Find where the given text appears and provide that cell's center as [X, Y] coordinate. 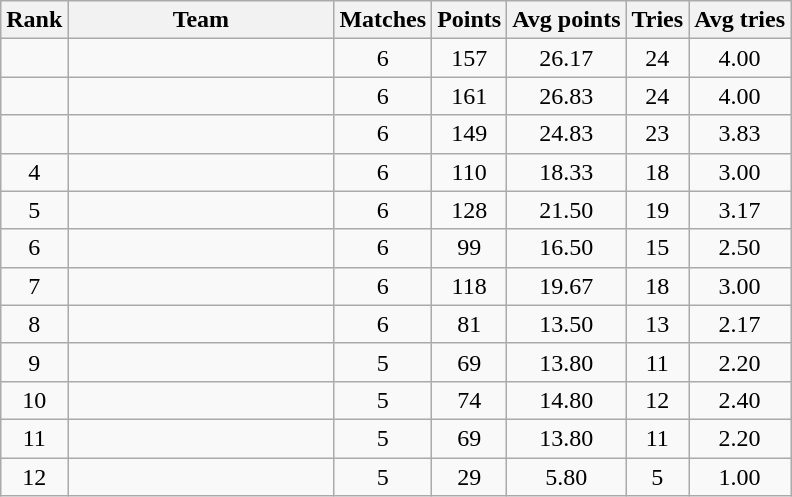
7 [34, 286]
161 [470, 96]
118 [470, 286]
4 [34, 172]
110 [470, 172]
2.50 [740, 248]
26.17 [566, 58]
157 [470, 58]
14.80 [566, 400]
3.17 [740, 210]
Rank [34, 20]
99 [470, 248]
21.50 [566, 210]
23 [658, 134]
18.33 [566, 172]
2.17 [740, 324]
15 [658, 248]
16.50 [566, 248]
10 [34, 400]
29 [470, 477]
Tries [658, 20]
13 [658, 324]
26.83 [566, 96]
Points [470, 20]
2.40 [740, 400]
Avg tries [740, 20]
128 [470, 210]
3.83 [740, 134]
74 [470, 400]
24.83 [566, 134]
Matches [383, 20]
5.80 [566, 477]
8 [34, 324]
9 [34, 362]
19 [658, 210]
13.50 [566, 324]
19.67 [566, 286]
Team [201, 20]
1.00 [740, 477]
Avg points [566, 20]
81 [470, 324]
149 [470, 134]
